Determine the [X, Y] coordinate at the center of the cell enclosing the given text.  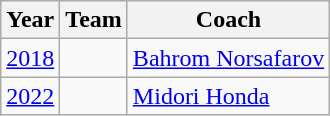
Bahrom Norsafarov [228, 58]
Midori Honda [228, 96]
2018 [30, 58]
2022 [30, 96]
Team [94, 20]
Year [30, 20]
Coach [228, 20]
